For the text-containing cell, return its midpoint in [X, Y] coordinate format. 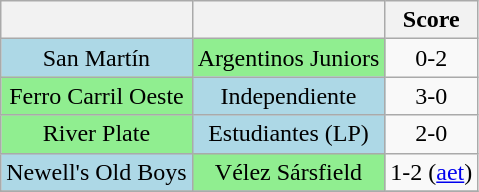
River Plate [96, 134]
Independiente [288, 96]
Newell's Old Boys [96, 172]
0-2 [432, 58]
Ferro Carril Oeste [96, 96]
3-0 [432, 96]
1-2 (aet) [432, 172]
Argentinos Juniors [288, 58]
2-0 [432, 134]
Score [432, 20]
Estudiantes (LP) [288, 134]
Vélez Sársfield [288, 172]
San Martín [96, 58]
